Extract the [X, Y] coordinate from the center of the cell holding the provided text.  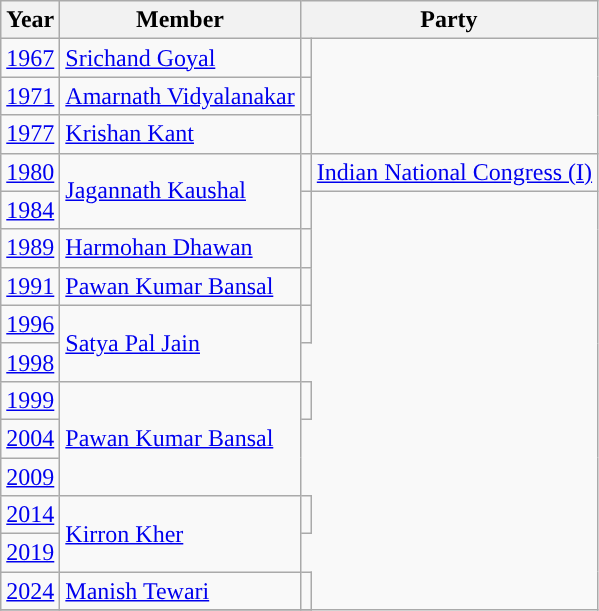
Jagannath Kaushal [180, 191]
1977 [30, 134]
Kirron Kher [180, 534]
1999 [30, 400]
Krishan Kant [180, 134]
1967 [30, 58]
Satya Pal Jain [180, 343]
1984 [30, 210]
Indian National Congress (I) [454, 172]
1991 [30, 286]
Party [448, 20]
2004 [30, 438]
2014 [30, 515]
1989 [30, 248]
1971 [30, 96]
Manish Tewari [180, 591]
1996 [30, 324]
2019 [30, 553]
Year [30, 20]
Harmohan Dhawan [180, 248]
Amarnath Vidyalanakar [180, 96]
2009 [30, 477]
1998 [30, 362]
Srichand Goyal [180, 58]
Member [180, 20]
1980 [30, 172]
2024 [30, 591]
